Search for the cell housing the specified text and yield its (x, y) center coordinate. 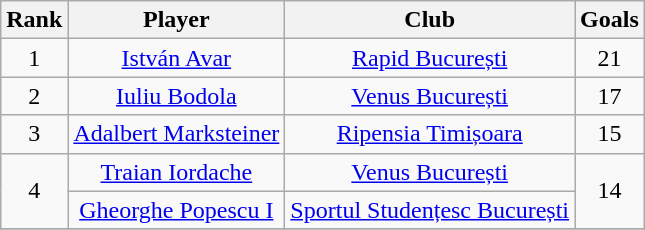
Rapid București (430, 58)
Traian Iordache (176, 172)
17 (610, 96)
2 (34, 96)
Player (176, 20)
Sportul Studențesc București (430, 210)
3 (34, 134)
Adalbert Marksteiner (176, 134)
Gheorghe Popescu I (176, 210)
15 (610, 134)
István Avar (176, 58)
14 (610, 191)
Club (430, 20)
1 (34, 58)
4 (34, 191)
Ripensia Timișoara (430, 134)
Iuliu Bodola (176, 96)
Rank (34, 20)
21 (610, 58)
Goals (610, 20)
